Scan for the cell matching the given text and deliver its (X, Y) coordinate at center. 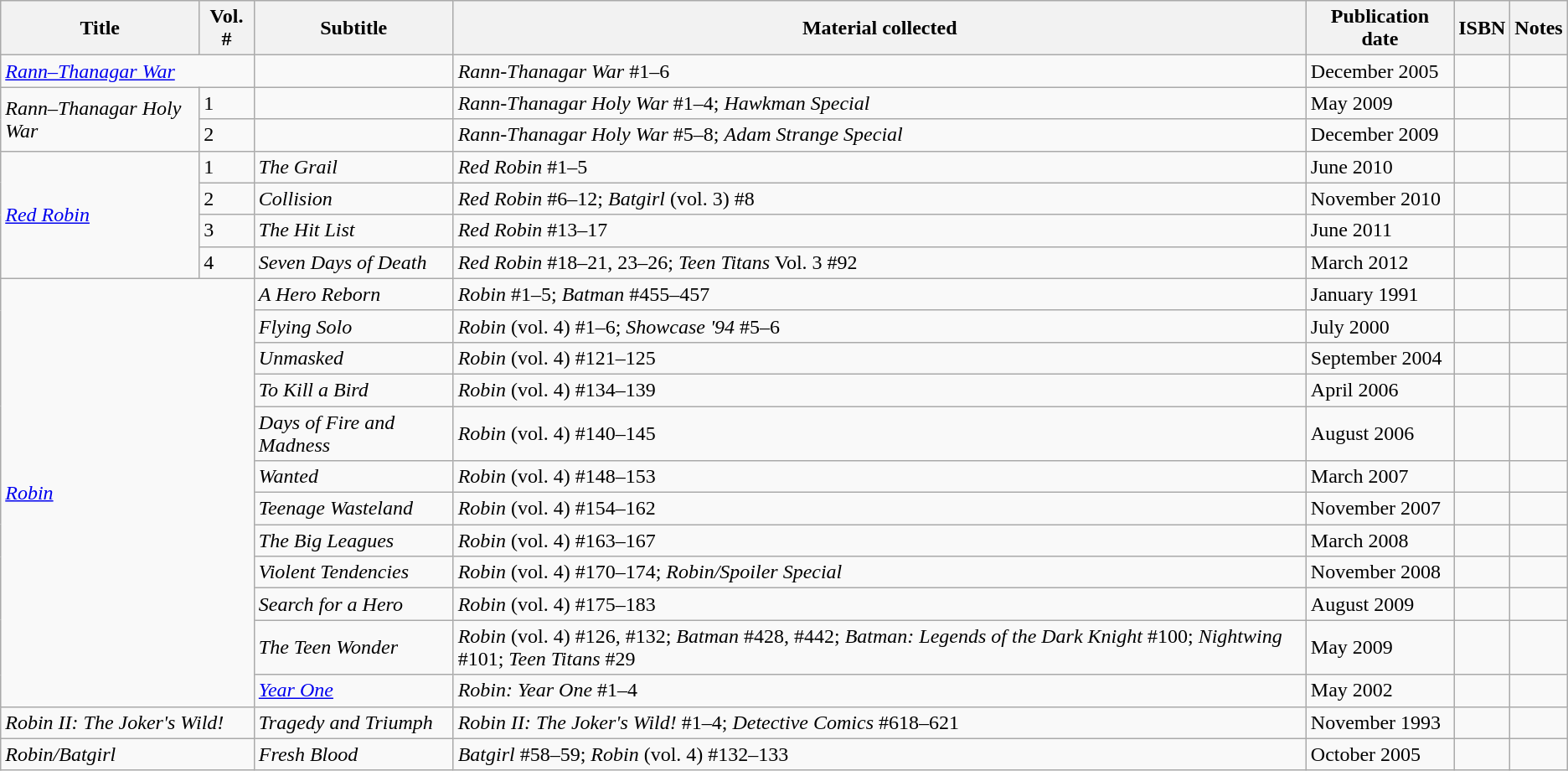
The Big Leagues (353, 541)
Robin (vol. 4) #175–183 (879, 604)
October 2005 (1380, 754)
September 2004 (1380, 358)
November 2008 (1380, 572)
Robin (127, 493)
Robin (vol. 4) #148–153 (879, 477)
November 1993 (1380, 722)
Tragedy and Triumph (353, 722)
Rann-Thanagar War #1–6 (879, 71)
The Grail (353, 167)
Red Robin (101, 215)
The Teen Wonder (353, 647)
Robin #1–5; Batman #455–457 (879, 294)
April 2006 (1380, 390)
Search for a Hero (353, 604)
January 1991 (1380, 294)
Robin (vol. 4) #126, #132; Batman #428, #442; Batman: Legends of the Dark Knight #100; Nightwing #101; Teen Titans #29 (879, 647)
Year One (353, 691)
August 2006 (1380, 432)
To Kill a Bird (353, 390)
Robin II: The Joker's Wild! (127, 722)
Seven Days of Death (353, 262)
Subtitle (353, 28)
December 2009 (1380, 135)
Unmasked (353, 358)
Robin: Year One #1–4 (879, 691)
Teenage Wasteland (353, 509)
Days of Fire and Madness (353, 432)
Robin/Batgirl (127, 754)
March 2007 (1380, 477)
Batgirl #58–59; Robin (vol. 4) #132–133 (879, 754)
ISBN (1483, 28)
Violent Tendencies (353, 572)
Robin (vol. 4) #170–174; Robin/Spoiler Special (879, 572)
March 2008 (1380, 541)
Collision (353, 199)
Robin (vol. 4) #154–162 (879, 509)
Rann–Thanagar War (127, 71)
December 2005 (1380, 71)
The Hit List (353, 230)
Publication date (1380, 28)
Red Robin #13–17 (879, 230)
Flying Solo (353, 326)
Notes (1539, 28)
Robin (vol. 4) #140–145 (879, 432)
4 (227, 262)
March 2012 (1380, 262)
Robin (vol. 4) #1–6; Showcase '94 #5–6 (879, 326)
Red Robin #1–5 (879, 167)
Robin (vol. 4) #121–125 (879, 358)
May 2002 (1380, 691)
June 2011 (1380, 230)
A Hero Reborn (353, 294)
July 2000 (1380, 326)
November 2007 (1380, 509)
Red Robin #6–12; Batgirl (vol. 3) #8 (879, 199)
August 2009 (1380, 604)
Red Robin #18–21, 23–26; Teen Titans Vol. 3 #92 (879, 262)
November 2010 (1380, 199)
Fresh Blood (353, 754)
Rann-Thanagar Holy War #1–4; Hawkman Special (879, 103)
Robin II: The Joker's Wild! #1–4; Detective Comics #618–621 (879, 722)
3 (227, 230)
Vol. # (227, 28)
Wanted (353, 477)
Robin (vol. 4) #134–139 (879, 390)
Rann-Thanagar Holy War #5–8; Adam Strange Special (879, 135)
Material collected (879, 28)
Robin (vol. 4) #163–167 (879, 541)
Title (101, 28)
June 2010 (1380, 167)
Rann–Thanagar Holy War (101, 119)
